Output the (X, Y) coordinate of the center of the cell containing the given text.  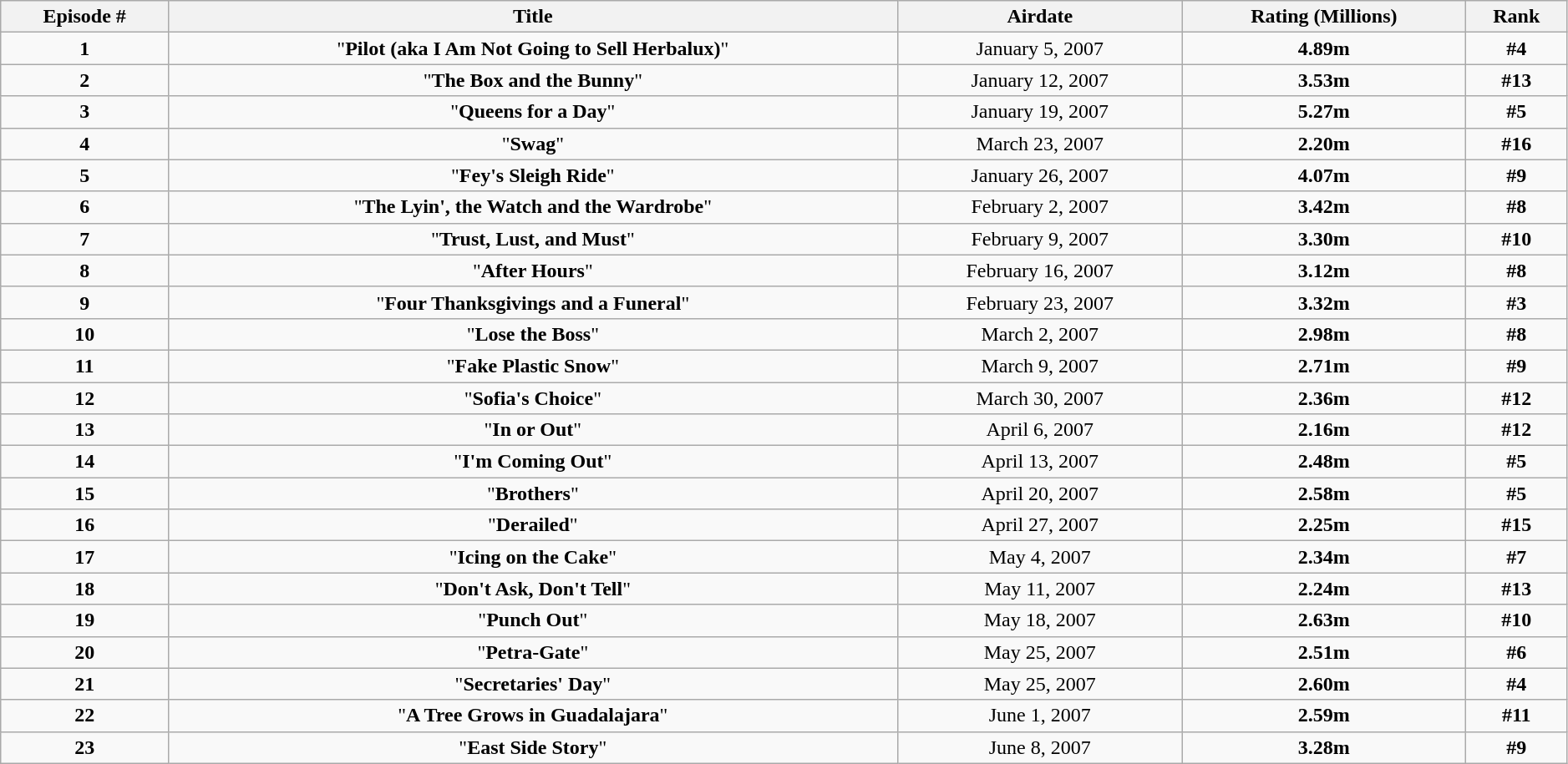
January 19, 2007 (1039, 112)
3.53m (1323, 80)
February 16, 2007 (1039, 271)
2.60m (1323, 684)
"Four Thanksgivings and a Funeral" (533, 302)
Title (533, 17)
3.28m (1323, 747)
21 (85, 684)
February 2, 2007 (1039, 207)
"Brothers" (533, 493)
"Lose the Boss" (533, 334)
17 (85, 557)
Airdate (1039, 17)
"Punch Out" (533, 620)
April 20, 2007 (1039, 493)
2.16m (1323, 430)
2.71m (1323, 366)
4.89m (1323, 48)
March 30, 2007 (1039, 398)
"The Lyin', the Watch and the Wardrobe" (533, 207)
3.30m (1323, 239)
March 23, 2007 (1039, 144)
2 (85, 80)
2.59m (1323, 716)
Rank (1516, 17)
18 (85, 589)
8 (85, 271)
January 12, 2007 (1039, 80)
#11 (1516, 716)
20 (85, 652)
January 5, 2007 (1039, 48)
"The Box and the Bunny" (533, 80)
April 6, 2007 (1039, 430)
"Don't Ask, Don't Tell" (533, 589)
4.07m (1323, 175)
2.58m (1323, 493)
"I'm Coming Out" (533, 462)
January 26, 2007 (1039, 175)
#7 (1516, 557)
10 (85, 334)
7 (85, 239)
"East Side Story" (533, 747)
15 (85, 493)
#3 (1516, 302)
"Fey's Sleigh Ride" (533, 175)
2.98m (1323, 334)
1 (85, 48)
"Queens for a Day" (533, 112)
#6 (1516, 652)
"Sofia's Choice" (533, 398)
3.42m (1323, 207)
May 11, 2007 (1039, 589)
"Petra-Gate" (533, 652)
2.36m (1323, 398)
14 (85, 462)
11 (85, 366)
23 (85, 747)
"After Hours" (533, 271)
2.34m (1323, 557)
May 18, 2007 (1039, 620)
6 (85, 207)
"Secretaries' Day" (533, 684)
"In or Out" (533, 430)
Rating (Millions) (1323, 17)
June 8, 2007 (1039, 747)
"Derailed" (533, 525)
5 (85, 175)
2.51m (1323, 652)
22 (85, 716)
"Swag" (533, 144)
Episode # (85, 17)
April 27, 2007 (1039, 525)
"A Tree Grows in Guadalajara" (533, 716)
2.20m (1323, 144)
2.24m (1323, 589)
"Icing on the Cake" (533, 557)
#15 (1516, 525)
3 (85, 112)
9 (85, 302)
19 (85, 620)
3.32m (1323, 302)
13 (85, 430)
April 13, 2007 (1039, 462)
16 (85, 525)
12 (85, 398)
2.25m (1323, 525)
June 1, 2007 (1039, 716)
May 4, 2007 (1039, 557)
2.63m (1323, 620)
"Fake Plastic Snow" (533, 366)
March 2, 2007 (1039, 334)
4 (85, 144)
March 9, 2007 (1039, 366)
February 23, 2007 (1039, 302)
2.48m (1323, 462)
#16 (1516, 144)
February 9, 2007 (1039, 239)
"Pilot (aka I Am Not Going to Sell Herbalux)" (533, 48)
"Trust, Lust, and Must" (533, 239)
3.12m (1323, 271)
5.27m (1323, 112)
